Scan for the cell matching the given text and deliver its [x, y] coordinate at center. 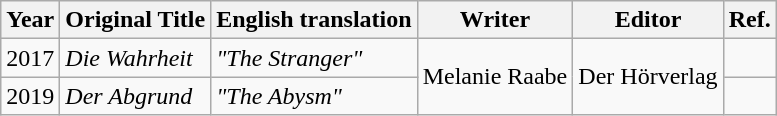
Editor [648, 20]
Ref. [750, 20]
Writer [495, 20]
"The Abysm" [314, 96]
Melanie Raabe [495, 77]
English translation [314, 20]
"The Stranger" [314, 58]
Der Abgrund [136, 96]
Year [30, 20]
Die Wahrheit [136, 58]
Der Hörverlag [648, 77]
Original Title [136, 20]
2017 [30, 58]
2019 [30, 96]
